Return the [X, Y] coordinate for the center point of the cell that contains the specified text.  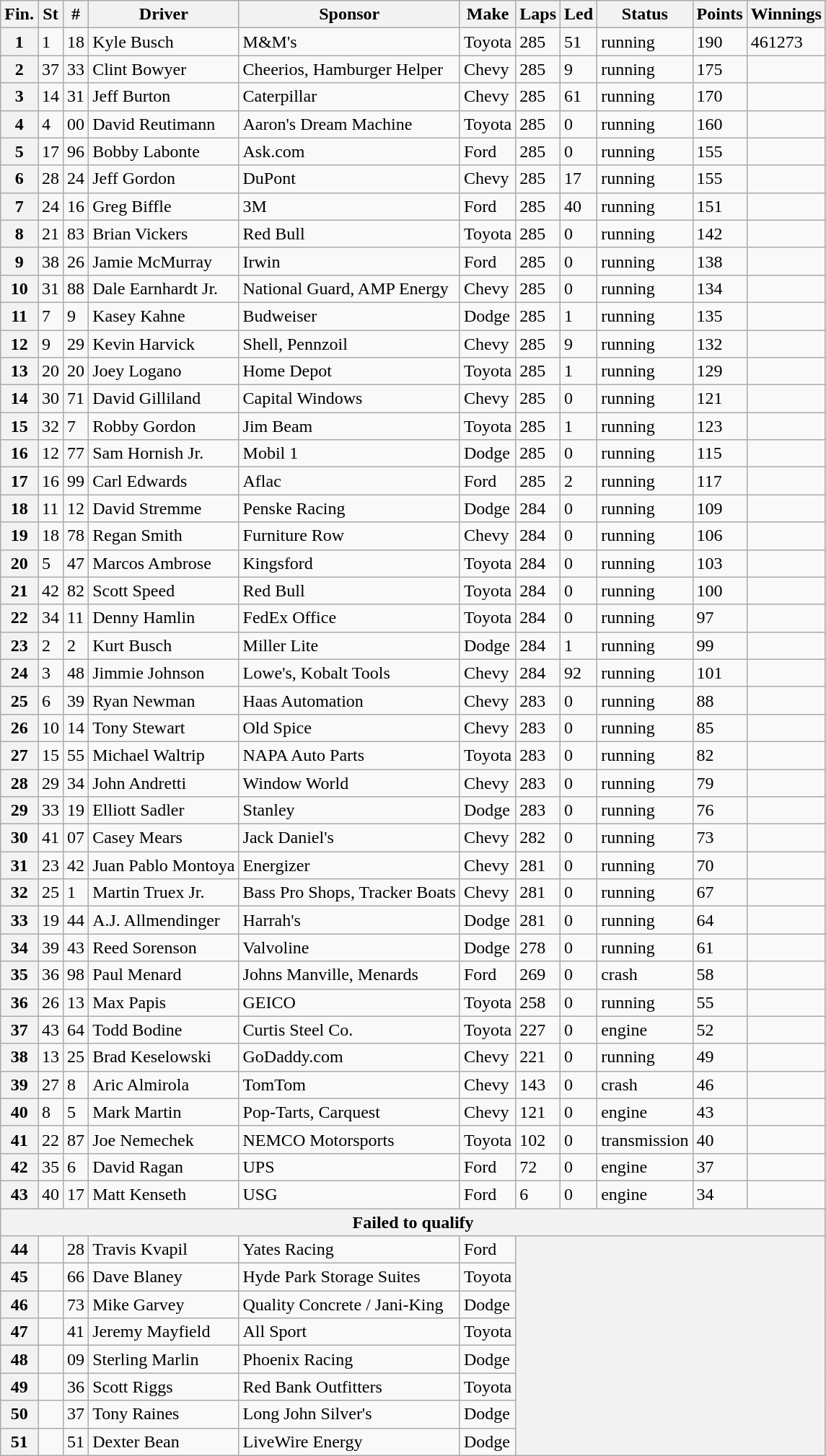
Casey Mears [164, 838]
97 [720, 618]
142 [720, 234]
TomTom [349, 1085]
Marcos Ambrose [164, 563]
Kyle Busch [164, 42]
DuPont [349, 179]
92 [579, 673]
Sterling Marlin [164, 1359]
Jack Daniel's [349, 838]
77 [76, 454]
Irwin [349, 261]
Denny Hamlin [164, 618]
461273 [786, 42]
132 [720, 344]
278 [538, 948]
Jamie McMurray [164, 261]
Haas Automation [349, 700]
Aaron's Dream Machine [349, 124]
175 [720, 69]
151 [720, 206]
Caterpillar [349, 97]
160 [720, 124]
Stanley [349, 811]
FedEx Office [349, 618]
123 [720, 426]
Tony Raines [164, 1414]
Regan Smith [164, 536]
Cheerios, Hamburger Helper [349, 69]
Capital Windows [349, 399]
Travis Kvapil [164, 1250]
Lowe's, Kobalt Tools [349, 673]
John Andretti [164, 782]
David Ragan [164, 1167]
Tony Stewart [164, 728]
Window World [349, 782]
LiveWire Energy [349, 1442]
St [50, 14]
Clint Bowyer [164, 69]
115 [720, 454]
Aflac [349, 481]
Jeff Burton [164, 97]
Driver [164, 14]
A.J. Allmendinger [164, 920]
Budweiser [349, 316]
Joe Nemechek [164, 1139]
Bobby Labonte [164, 151]
Old Spice [349, 728]
Kevin Harvick [164, 344]
Shell, Pennzoil [349, 344]
72 [538, 1167]
# [76, 14]
Quality Concrete / Jani-King [349, 1305]
Bass Pro Shops, Tracker Boats [349, 893]
Red Bank Outfitters [349, 1387]
Penske Racing [349, 508]
Mobil 1 [349, 454]
Jim Beam [349, 426]
109 [720, 508]
USG [349, 1194]
102 [538, 1139]
58 [720, 975]
Ask.com [349, 151]
Led [579, 14]
85 [720, 728]
67 [720, 893]
Winnings [786, 14]
Pop-Tarts, Carquest [349, 1112]
NAPA Auto Parts [349, 755]
Jeff Gordon [164, 179]
Sponsor [349, 14]
David Stremme [164, 508]
UPS [349, 1167]
NEMCO Motorsports [349, 1139]
117 [720, 481]
76 [720, 811]
Harrah's [349, 920]
David Reutimann [164, 124]
138 [720, 261]
Aric Almirola [164, 1085]
143 [538, 1085]
Brian Vickers [164, 234]
Energizer [349, 865]
258 [538, 1002]
GoDaddy.com [349, 1057]
190 [720, 42]
71 [76, 399]
Martin Truex Jr. [164, 893]
All Sport [349, 1332]
Dale Earnhardt Jr. [164, 288]
Hyde Park Storage Suites [349, 1277]
07 [76, 838]
Kasey Kahne [164, 316]
Failed to qualify [413, 1222]
National Guard, AMP Energy [349, 288]
78 [76, 536]
83 [76, 234]
Elliott Sadler [164, 811]
Phoenix Racing [349, 1359]
transmission [645, 1139]
Todd Bodine [164, 1030]
Dexter Bean [164, 1442]
Scott Riggs [164, 1387]
Mike Garvey [164, 1305]
Furniture Row [349, 536]
09 [76, 1359]
101 [720, 673]
135 [720, 316]
Johns Manville, Menards [349, 975]
134 [720, 288]
100 [720, 591]
Michael Waltrip [164, 755]
Kingsford [349, 563]
Home Depot [349, 371]
Long John Silver's [349, 1414]
M&M's [349, 42]
Carl Edwards [164, 481]
96 [76, 151]
282 [538, 838]
Curtis Steel Co. [349, 1030]
Brad Keselowski [164, 1057]
Greg Biffle [164, 206]
221 [538, 1057]
Jeremy Mayfield [164, 1332]
Kurt Busch [164, 645]
Sam Hornish Jr. [164, 454]
Mark Martin [164, 1112]
Max Papis [164, 1002]
Scott Speed [164, 591]
106 [720, 536]
103 [720, 563]
Laps [538, 14]
Reed Sorenson [164, 948]
3M [349, 206]
Jimmie Johnson [164, 673]
Robby Gordon [164, 426]
52 [720, 1030]
87 [76, 1139]
227 [538, 1030]
Status [645, 14]
Valvoline [349, 948]
Make [488, 14]
Joey Logano [164, 371]
66 [76, 1277]
Fin. [19, 14]
GEICO [349, 1002]
Juan Pablo Montoya [164, 865]
Paul Menard [164, 975]
Matt Kenseth [164, 1194]
Dave Blaney [164, 1277]
129 [720, 371]
98 [76, 975]
Miller Lite [349, 645]
David Gilliland [164, 399]
Ryan Newman [164, 700]
269 [538, 975]
79 [720, 782]
170 [720, 97]
00 [76, 124]
50 [19, 1414]
45 [19, 1277]
Yates Racing [349, 1250]
70 [720, 865]
Points [720, 14]
